Output the (x, y) coordinate of the center of the cell containing the given text.  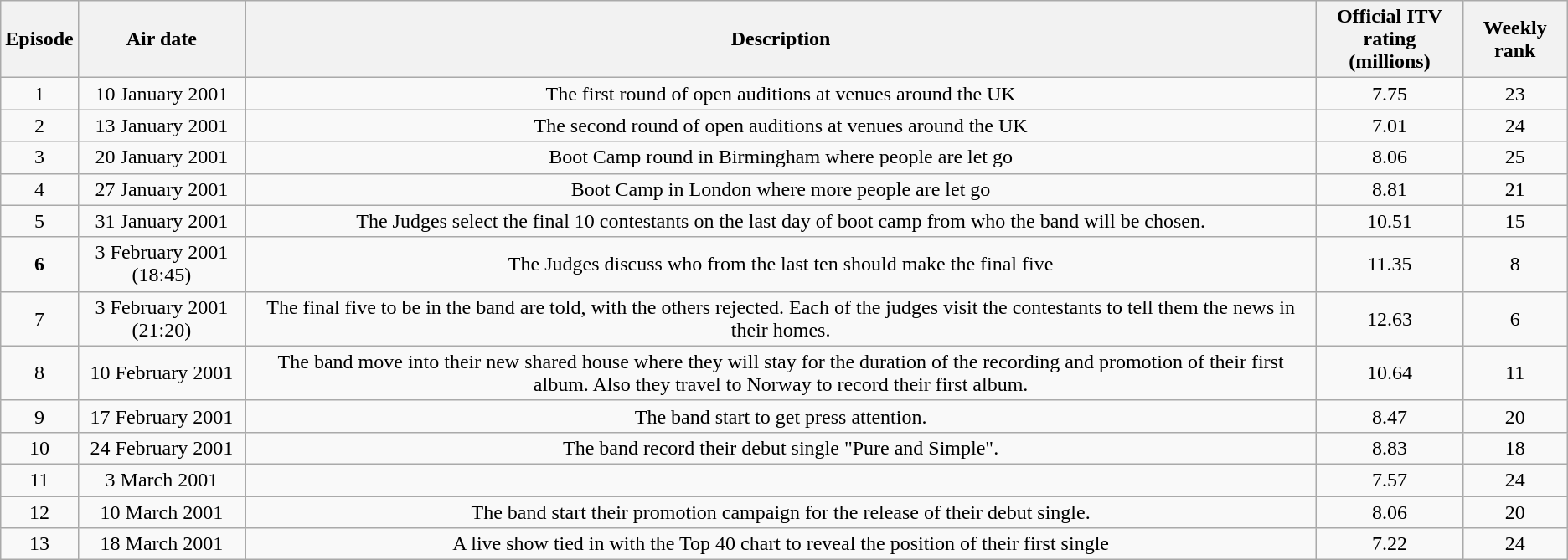
13 (39, 544)
18 March 2001 (161, 544)
1 (39, 94)
Boot Camp round in Birmingham where people are let go (781, 157)
3 March 2001 (161, 480)
3 (39, 157)
27 January 2001 (161, 189)
The second round of open auditions at venues around the UK (781, 126)
8.83 (1390, 448)
10 (39, 448)
The final five to be in the band are told, with the others rejected. Each of the judges visit the contestants to tell them the news in their homes. (781, 318)
25 (1514, 157)
7.01 (1390, 126)
24 February 2001 (161, 448)
10 February 2001 (161, 373)
A live show tied in with the Top 40 chart to reveal the position of their first single (781, 544)
7 (39, 318)
23 (1514, 94)
2 (39, 126)
Official ITV rating(millions) (1390, 39)
3 February 2001 (18:45) (161, 265)
31 January 2001 (161, 221)
The band record their debut single "Pure and Simple". (781, 448)
Weekly rank (1514, 39)
The first round of open auditions at venues around the UK (781, 94)
7.22 (1390, 544)
15 (1514, 221)
10 March 2001 (161, 511)
12 (39, 511)
10.51 (1390, 221)
5 (39, 221)
10.64 (1390, 373)
10 January 2001 (161, 94)
The Judges discuss who from the last ten should make the final five (781, 265)
18 (1514, 448)
3 February 2001 (21:20) (161, 318)
9 (39, 416)
Description (781, 39)
8.47 (1390, 416)
The band start their promotion campaign for the release of their debut single. (781, 511)
11.35 (1390, 265)
8.81 (1390, 189)
7.57 (1390, 480)
The band start to get press attention. (781, 416)
7.75 (1390, 94)
13 January 2001 (161, 126)
Episode (39, 39)
12.63 (1390, 318)
21 (1514, 189)
4 (39, 189)
20 January 2001 (161, 157)
The Judges select the final 10 contestants on the last day of boot camp from who the band will be chosen. (781, 221)
Air date (161, 39)
Boot Camp in London where more people are let go (781, 189)
17 February 2001 (161, 416)
